For the text-containing cell, return its midpoint in [x, y] coordinate format. 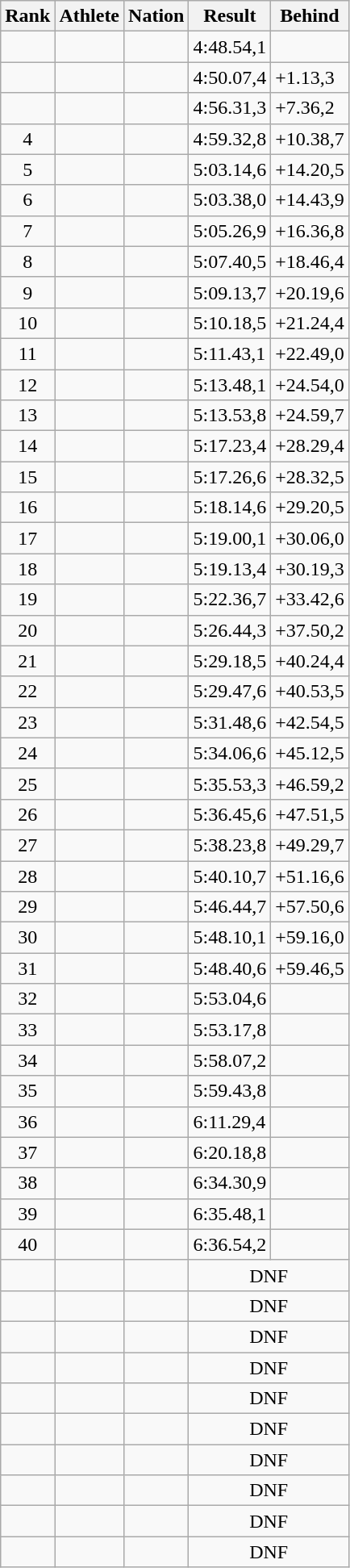
+51.16,6 [310, 876]
5:38.23,8 [230, 845]
+33.42,6 [310, 600]
+14.43,9 [310, 200]
6:20.18,8 [230, 1152]
+28.32,5 [310, 477]
22 [27, 692]
9 [27, 292]
Behind [310, 16]
+29.20,5 [310, 508]
5:19.00,1 [230, 538]
5:53.04,6 [230, 999]
+57.50,6 [310, 907]
13 [27, 416]
4:59.32,8 [230, 139]
6:34.30,9 [230, 1183]
Athlete [90, 16]
25 [27, 784]
5:17.26,6 [230, 477]
5:18.14,6 [230, 508]
+59.16,0 [310, 938]
4 [27, 139]
34 [27, 1060]
5:40.10,7 [230, 876]
+30.19,3 [310, 569]
+7.36,2 [310, 108]
18 [27, 569]
5:13.53,8 [230, 416]
36 [27, 1122]
29 [27, 907]
5:34.06,6 [230, 753]
5:11.43,1 [230, 353]
+24.54,0 [310, 385]
38 [27, 1183]
21 [27, 661]
19 [27, 600]
+1.13,3 [310, 77]
5:59.43,8 [230, 1091]
24 [27, 753]
6:35.48,1 [230, 1214]
5:48.40,6 [230, 968]
+47.51,5 [310, 814]
27 [27, 845]
Rank [27, 16]
+30.06,0 [310, 538]
15 [27, 477]
+24.59,7 [310, 416]
5:48.10,1 [230, 938]
+40.53,5 [310, 692]
Result [230, 16]
+46.59,2 [310, 784]
5:22.36,7 [230, 600]
7 [27, 231]
+42.54,5 [310, 722]
5:29.18,5 [230, 661]
30 [27, 938]
+59.46,5 [310, 968]
4:56.31,3 [230, 108]
5:10.18,5 [230, 323]
4:48.54,1 [230, 47]
5:26.44,3 [230, 630]
5:58.07,2 [230, 1060]
4:50.07,4 [230, 77]
+10.38,7 [310, 139]
5:46.44,7 [230, 907]
+22.49,0 [310, 353]
5:36.45,6 [230, 814]
5:13.48,1 [230, 385]
+40.24,4 [310, 661]
10 [27, 323]
23 [27, 722]
+18.46,4 [310, 261]
+37.50,2 [310, 630]
14 [27, 446]
6:36.54,2 [230, 1244]
+28.29,4 [310, 446]
+20.19,6 [310, 292]
37 [27, 1152]
6:11.29,4 [230, 1122]
20 [27, 630]
32 [27, 999]
5:07.40,5 [230, 261]
5:35.53,3 [230, 784]
5:31.48,6 [230, 722]
Nation [156, 16]
+49.29,7 [310, 845]
39 [27, 1214]
5:03.38,0 [230, 200]
11 [27, 353]
40 [27, 1244]
31 [27, 968]
12 [27, 385]
5:19.13,4 [230, 569]
16 [27, 508]
5:05.26,9 [230, 231]
26 [27, 814]
5:03.14,6 [230, 169]
33 [27, 1030]
+45.12,5 [310, 753]
+16.36,8 [310, 231]
5:17.23,4 [230, 446]
5:53.17,8 [230, 1030]
5 [27, 169]
5:29.47,6 [230, 692]
+14.20,5 [310, 169]
5:09.13,7 [230, 292]
6 [27, 200]
+21.24,4 [310, 323]
28 [27, 876]
17 [27, 538]
35 [27, 1091]
8 [27, 261]
